From the cell containing the given text, extract its center point as (x, y) coordinate. 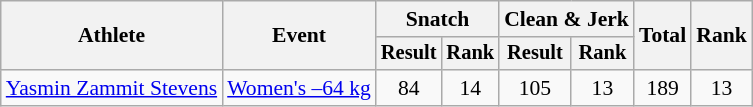
84 (409, 88)
Event (299, 36)
189 (662, 88)
Yasmin Zammit Stevens (112, 88)
Clean & Jerk (566, 19)
Athlete (112, 36)
Snatch (438, 19)
105 (535, 88)
Total (662, 36)
14 (470, 88)
Women's –64 kg (299, 88)
